Search for the cell housing the specified text and yield its [x, y] center coordinate. 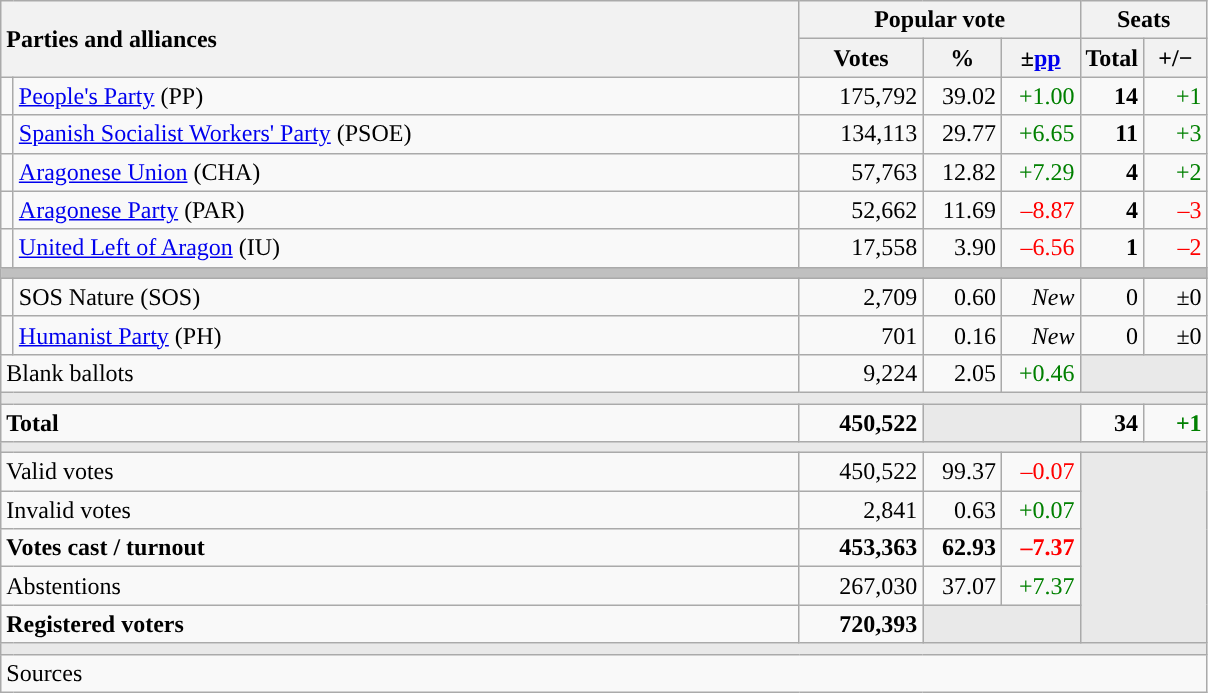
0.16 [962, 335]
720,393 [861, 624]
Spanish Socialist Workers' Party (PSOE) [406, 134]
9,224 [861, 373]
62.93 [962, 548]
SOS Nature (SOS) [406, 297]
+6.65 [1040, 134]
People's Party (PP) [406, 96]
–7.37 [1040, 548]
57,763 [861, 172]
Registered voters [400, 624]
34 [1112, 423]
134,113 [861, 134]
Abstentions [400, 586]
Seats [1144, 20]
–2 [1176, 248]
Popular vote [940, 20]
2.05 [962, 373]
Blank ballots [400, 373]
52,662 [861, 210]
–0.07 [1040, 472]
3.90 [962, 248]
701 [861, 335]
–3 [1176, 210]
Aragonese Union (CHA) [406, 172]
+2 [1176, 172]
267,030 [861, 586]
+0.46 [1040, 373]
+/− [1176, 58]
1 [1112, 248]
Votes [861, 58]
–8.87 [1040, 210]
29.77 [962, 134]
+0.07 [1040, 510]
Invalid votes [400, 510]
37.07 [962, 586]
0.63 [962, 510]
Parties and alliances [400, 39]
Votes cast / turnout [400, 548]
+1.00 [1040, 96]
Aragonese Party (PAR) [406, 210]
+3 [1176, 134]
11.69 [962, 210]
+7.37 [1040, 586]
–6.56 [1040, 248]
United Left of Aragon (IU) [406, 248]
39.02 [962, 96]
Sources [604, 673]
14 [1112, 96]
Valid votes [400, 472]
99.37 [962, 472]
±pp [1040, 58]
12.82 [962, 172]
2,841 [861, 510]
17,558 [861, 248]
453,363 [861, 548]
0.60 [962, 297]
175,792 [861, 96]
2,709 [861, 297]
Humanist Party (PH) [406, 335]
% [962, 58]
11 [1112, 134]
+7.29 [1040, 172]
